Provide the (X, Y) coordinate of the cell's center where the given text is located.  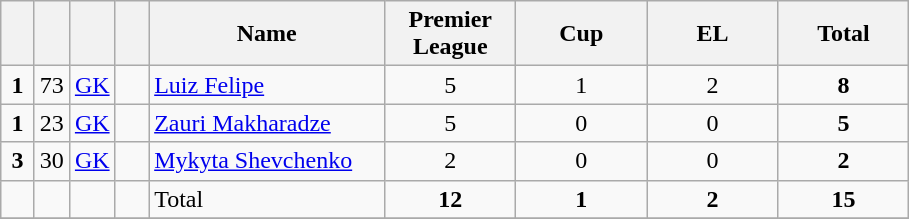
8 (844, 85)
Mykyta Shevchenko (267, 161)
30 (52, 161)
3 (18, 161)
15 (844, 199)
12 (450, 199)
EL (712, 34)
Name (267, 34)
Cup (582, 34)
Luiz Felipe (267, 85)
Zauri Makharadze (267, 123)
23 (52, 123)
Premier League (450, 34)
73 (52, 85)
